Find where the given text appears and provide that cell's center as [X, Y] coordinate. 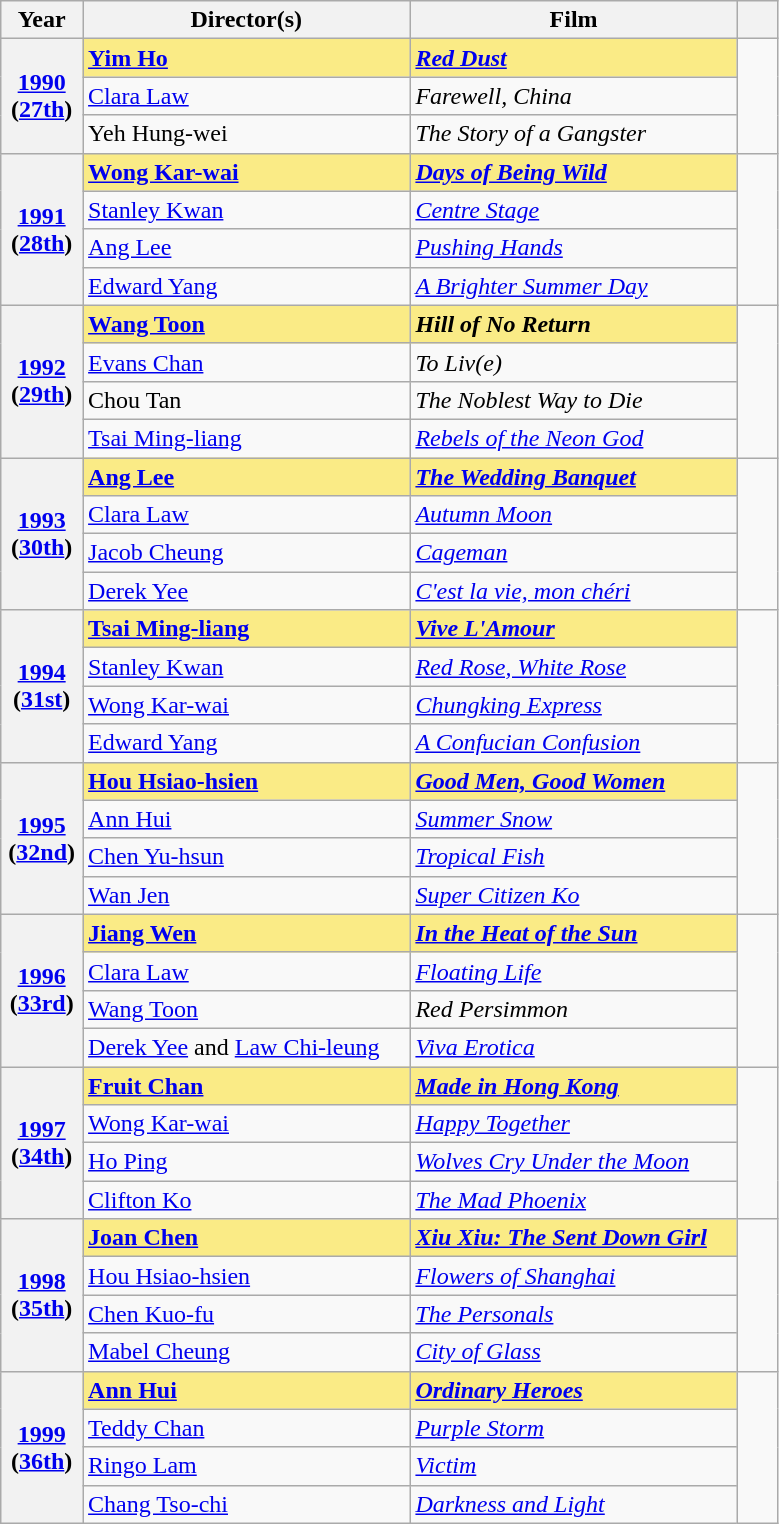
1992(29th) [42, 381]
Summer Snow [574, 819]
Super Citizen Ko [574, 895]
Jacob Cheung [246, 553]
Clifton Ko [246, 1200]
The Wedding Banquet [574, 477]
1997(34th) [42, 1142]
Ringo Lam [246, 1466]
Purple Storm [574, 1428]
Chou Tan [246, 400]
Cageman [574, 553]
Chen Kuo-fu [246, 1314]
Red Dust [574, 58]
Centre Stage [574, 210]
Wolves Cry Under the Moon [574, 1162]
1999(36th) [42, 1447]
Rebels of the Neon God [574, 438]
Made in Hong Kong [574, 1085]
A Brighter Summer Day [574, 286]
A Confucian Confusion [574, 743]
Director(s) [246, 20]
1996(33rd) [42, 990]
City of Glass [574, 1352]
Ordinary Heroes [574, 1390]
Tropical Fish [574, 857]
To Liv(e) [574, 362]
The Personals [574, 1314]
The Noblest Way to Die [574, 400]
Viva Erotica [574, 1047]
Jiang Wen [246, 933]
1998(35th) [42, 1295]
1995(32nd) [42, 838]
Flowers of Shanghai [574, 1276]
Happy Together [574, 1124]
Joan Chen [246, 1238]
Derek Yee [246, 591]
Mabel Cheung [246, 1352]
Derek Yee and Law Chi-leung [246, 1047]
Floating Life [574, 971]
Fruit Chan [246, 1085]
C'est la vie, mon chéri [574, 591]
Red Rose, White Rose [574, 667]
Red Persimmon [574, 1009]
Xiu Xiu: The Sent Down Girl [574, 1238]
Autumn Moon [574, 515]
1993(30th) [42, 534]
Chen Yu-hsun [246, 857]
Darkness and Light [574, 1504]
Good Men, Good Women [574, 781]
Farewell, China [574, 96]
Victim [574, 1466]
Yim Ho [246, 58]
Hill of No Return [574, 324]
Teddy Chan [246, 1428]
The Story of a Gangster [574, 134]
Evans Chan [246, 362]
1990(27th) [42, 96]
Year [42, 20]
In the Heat of the Sun [574, 933]
Wan Jen [246, 895]
1991(28th) [42, 229]
Pushing Hands [574, 248]
Yeh Hung-wei [246, 134]
Vive L'Amour [574, 629]
Days of Being Wild [574, 172]
The Mad Phoenix [574, 1200]
Ho Ping [246, 1162]
Chungking Express [574, 705]
Film [574, 20]
Chang Tso-chi [246, 1504]
1994(31st) [42, 686]
